Find where the given text appears and provide that cell's center as [x, y] coordinate. 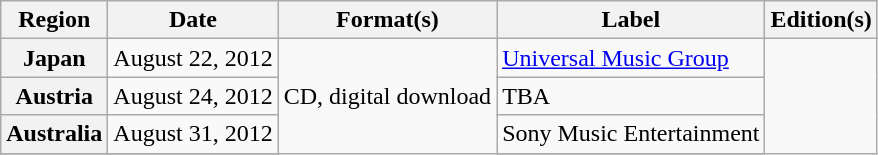
Sony Music Entertainment [631, 134]
CD, digital download [387, 96]
August 24, 2012 [193, 96]
Austria [54, 96]
Format(s) [387, 20]
Label [631, 20]
Australia [54, 134]
Region [54, 20]
Universal Music Group [631, 58]
TBA [631, 96]
Japan [54, 58]
Edition(s) [821, 20]
Date [193, 20]
August 31, 2012 [193, 134]
August 22, 2012 [193, 58]
